Return the (X, Y) coordinate for the center point of the cell that contains the specified text.  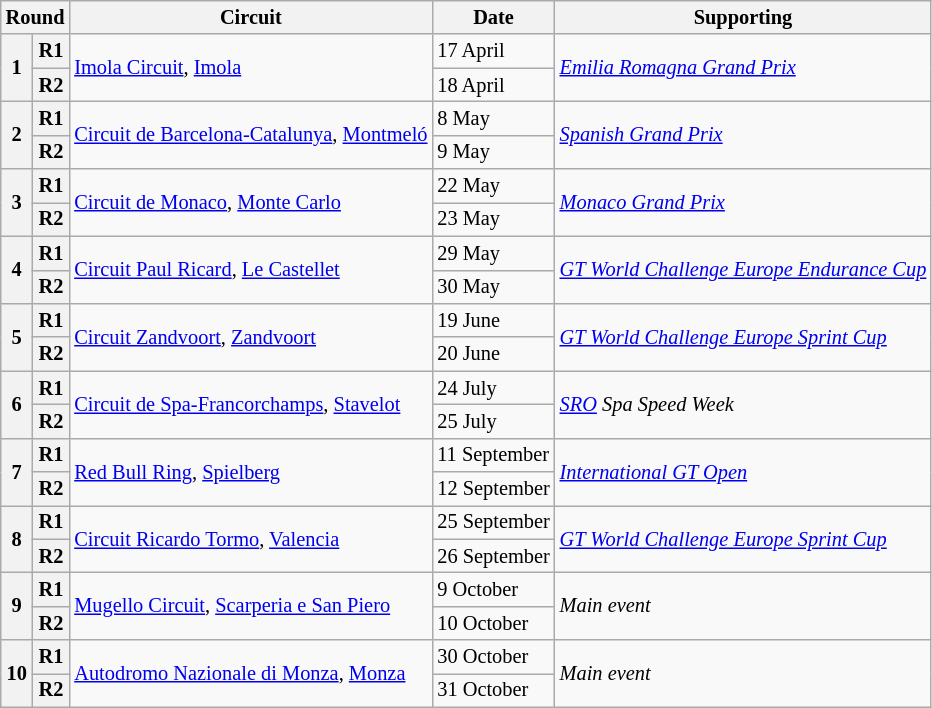
8 May (493, 118)
Autodromo Nazionale di Monza, Monza (250, 674)
9 May (493, 152)
5 (17, 336)
24 July (493, 388)
Date (493, 17)
12 September (493, 489)
Red Bull Ring, Spielberg (250, 472)
3 (17, 202)
17 April (493, 51)
Spanish Grand Prix (743, 134)
18 April (493, 85)
Emilia Romagna Grand Prix (743, 68)
10 October (493, 623)
25 September (493, 522)
Circuit de Spa-Francorchamps, Stavelot (250, 404)
SRO Spa Speed Week (743, 404)
Imola Circuit, Imola (250, 68)
8 (17, 538)
Circuit Ricardo Tormo, Valencia (250, 538)
Circuit (250, 17)
22 May (493, 186)
9 October (493, 589)
10 (17, 674)
2 (17, 134)
9 (17, 606)
11 September (493, 455)
6 (17, 404)
4 (17, 270)
Mugello Circuit, Scarperia e San Piero (250, 606)
International GT Open (743, 472)
Circuit Zandvoort, Zandvoort (250, 336)
30 October (493, 657)
7 (17, 472)
GT World Challenge Europe Endurance Cup (743, 270)
25 July (493, 421)
29 May (493, 253)
19 June (493, 320)
Monaco Grand Prix (743, 202)
1 (17, 68)
Circuit Paul Ricard, Le Castellet (250, 270)
30 May (493, 287)
23 May (493, 219)
Circuit de Barcelona-Catalunya, Montmeló (250, 134)
26 September (493, 556)
31 October (493, 690)
Supporting (743, 17)
Round (36, 17)
Circuit de Monaco, Monte Carlo (250, 202)
20 June (493, 354)
